Provide the [x, y] coordinate of the cell's center where the given text is located.  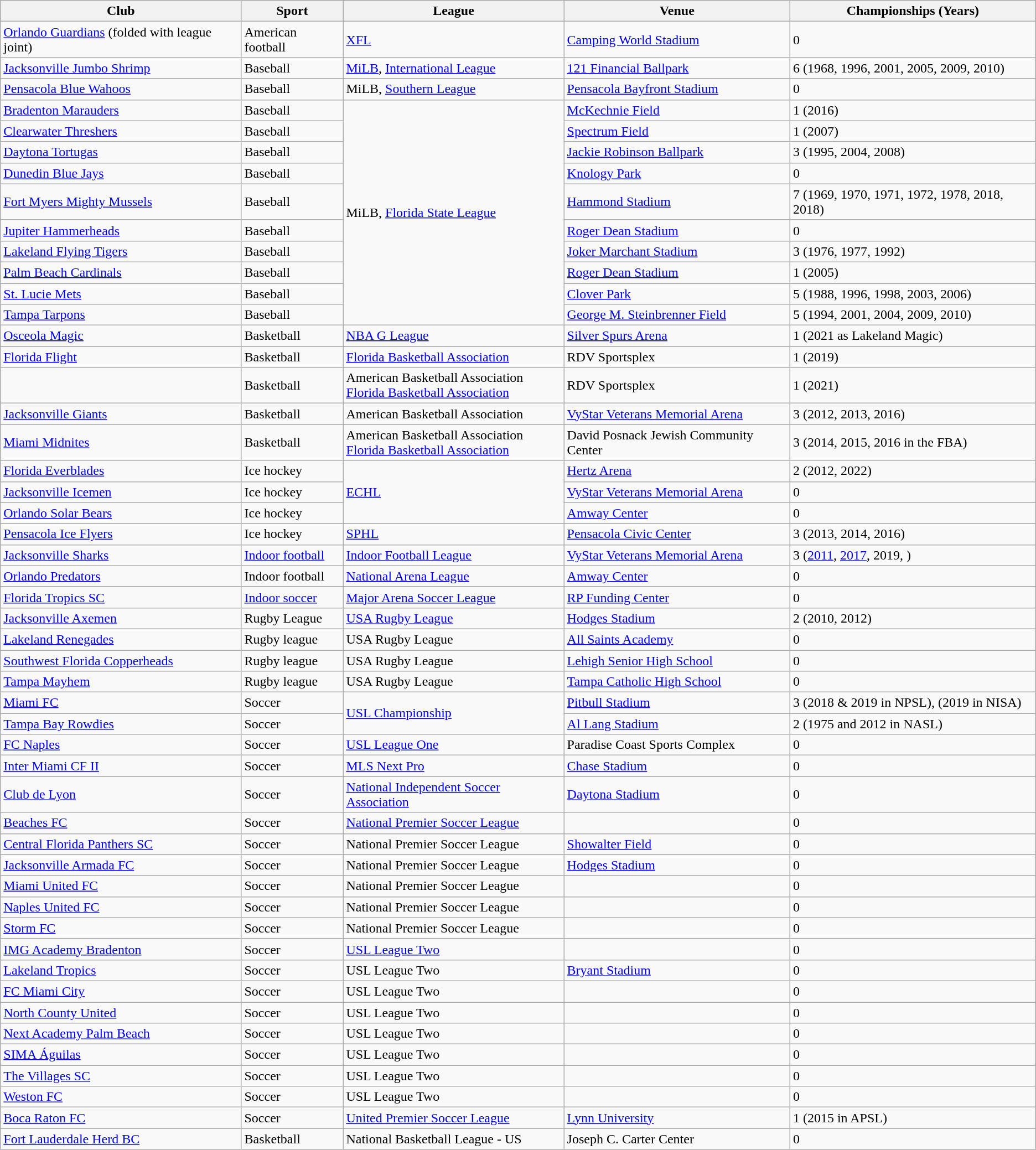
National Basketball League - US [454, 1139]
Tampa Catholic High School [677, 682]
Sport [292, 11]
Weston FC [121, 1097]
North County United [121, 1012]
2 (1975 and 2012 in NASL) [913, 724]
Joker Marchant Stadium [677, 251]
Jacksonville Axemen [121, 618]
Hertz Arena [677, 471]
Major Arena Soccer League [454, 597]
American Basketball Association [454, 414]
XFL [454, 40]
Boca Raton FC [121, 1118]
1 (2016) [913, 110]
Pensacola Ice Flyers [121, 534]
1 (2007) [913, 131]
RP Funding Center [677, 597]
Daytona Tortugas [121, 152]
Jacksonville Jumbo Shrimp [121, 68]
Miami Midnites [121, 443]
Bryant Stadium [677, 970]
Fort Myers Mighty Mussels [121, 201]
Naples United FC [121, 907]
FC Miami City [121, 991]
Lakeland Renegades [121, 639]
Lakeland Tropics [121, 970]
Rugby League [292, 618]
Fort Lauderdale Herd BC [121, 1139]
Indoor soccer [292, 597]
SPHL [454, 534]
Spectrum Field [677, 131]
Next Academy Palm Beach [121, 1034]
National Arena League [454, 576]
Storm FC [121, 928]
5 (1994, 2001, 2004, 2009, 2010) [913, 315]
IMG Academy Bradenton [121, 949]
Club [121, 11]
Orlando Solar Bears [121, 513]
Dunedin Blue Jays [121, 173]
3 (2011, 2017, 2019, ) [913, 555]
Jacksonville Icemen [121, 492]
McKechnie Field [677, 110]
Orlando Guardians (folded with league joint) [121, 40]
FC Naples [121, 745]
ECHL [454, 492]
Inter Miami CF II [121, 766]
121 Financial Ballpark [677, 68]
Pensacola Blue Wahoos [121, 89]
David Posnack Jewish Community Center [677, 443]
Bradenton Marauders [121, 110]
7 (1969, 1970, 1971, 1972, 1978, 2018, 2018) [913, 201]
Daytona Stadium [677, 795]
Tampa Tarpons [121, 315]
Pensacola Bayfront Stadium [677, 89]
3 (1995, 2004, 2008) [913, 152]
United Premier Soccer League [454, 1118]
Venue [677, 11]
5 (1988, 1996, 1998, 2003, 2006) [913, 294]
Jupiter Hammerheads [121, 230]
Jacksonville Giants [121, 414]
National Independent Soccer Association [454, 795]
Lynn University [677, 1118]
Paradise Coast Sports Complex [677, 745]
Knology Park [677, 173]
3 (2013, 2014, 2016) [913, 534]
Al Lang Stadium [677, 724]
Tampa Mayhem [121, 682]
1 (2005) [913, 272]
MLS Next Pro [454, 766]
Hammond Stadium [677, 201]
Lakeland Flying Tigers [121, 251]
Chase Stadium [677, 766]
2 (2010, 2012) [913, 618]
Florida Flight [121, 357]
St. Lucie Mets [121, 294]
USL League One [454, 745]
1 (2019) [913, 357]
Indoor Football League [454, 555]
MiLB, International League [454, 68]
Florida Basketball Association [454, 357]
Clearwater Threshers [121, 131]
Central Florida Panthers SC [121, 844]
Tampa Bay Rowdies [121, 724]
Pensacola Civic Center [677, 534]
Jacksonville Armada FC [121, 865]
SIMA Águilas [121, 1055]
Orlando Predators [121, 576]
3 (1976, 1977, 1992) [913, 251]
All Saints Academy [677, 639]
Osceola Magic [121, 336]
American football [292, 40]
Clover Park [677, 294]
League [454, 11]
Miami FC [121, 703]
Jackie Robinson Ballpark [677, 152]
Miami United FC [121, 886]
Florida Everblades [121, 471]
Florida Tropics SC [121, 597]
George M. Steinbrenner Field [677, 315]
NBA G League [454, 336]
Silver Spurs Arena [677, 336]
Joseph C. Carter Center [677, 1139]
Palm Beach Cardinals [121, 272]
Camping World Stadium [677, 40]
1 (2015 in APSL) [913, 1118]
USL Championship [454, 713]
MiLB, Florida State League [454, 213]
1 (2021 as Lakeland Magic) [913, 336]
3 (2012, 2013, 2016) [913, 414]
1 (2021) [913, 385]
Beaches FC [121, 823]
Championships (Years) [913, 11]
2 (2012, 2022) [913, 471]
Pitbull Stadium [677, 703]
Showalter Field [677, 844]
6 (1968, 1996, 2001, 2005, 2009, 2010) [913, 68]
MiLB, Southern League [454, 89]
Lehigh Senior High School [677, 660]
3 (2018 & 2019 in NPSL), (2019 in NISA) [913, 703]
3 (2014, 2015, 2016 in the FBA) [913, 443]
Jacksonville Sharks [121, 555]
Southwest Florida Copperheads [121, 660]
Club de Lyon [121, 795]
The Villages SC [121, 1076]
